Provide the [x, y] coordinate of the cell's center where the given text is located.  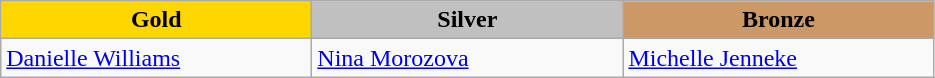
Danielle Williams [156, 58]
Bronze [778, 20]
Nina Morozova [468, 58]
Silver [468, 20]
Gold [156, 20]
Michelle Jenneke [778, 58]
